Provide the [x, y] coordinate of the cell's center where the given text is located.  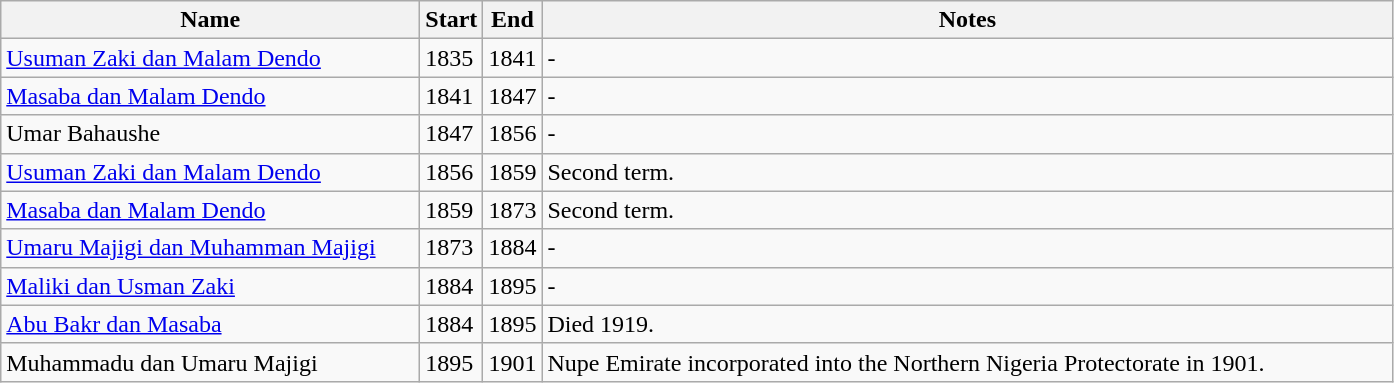
Died 1919. [968, 324]
1835 [452, 58]
Name [210, 20]
1901 [512, 362]
Muhammadu dan Umaru Majigi [210, 362]
Notes [968, 20]
Maliki dan Usman Zaki [210, 286]
Nupe Emirate incorporated into the Northern Nigeria Protectorate in 1901. [968, 362]
Start [452, 20]
Umar Bahaushe [210, 134]
End [512, 20]
Umaru Majigi dan Muhamman Majigi [210, 248]
Abu Bakr dan Masaba [210, 324]
